Identify which cell holds the provided text, then report its [x, y] central coordinate. 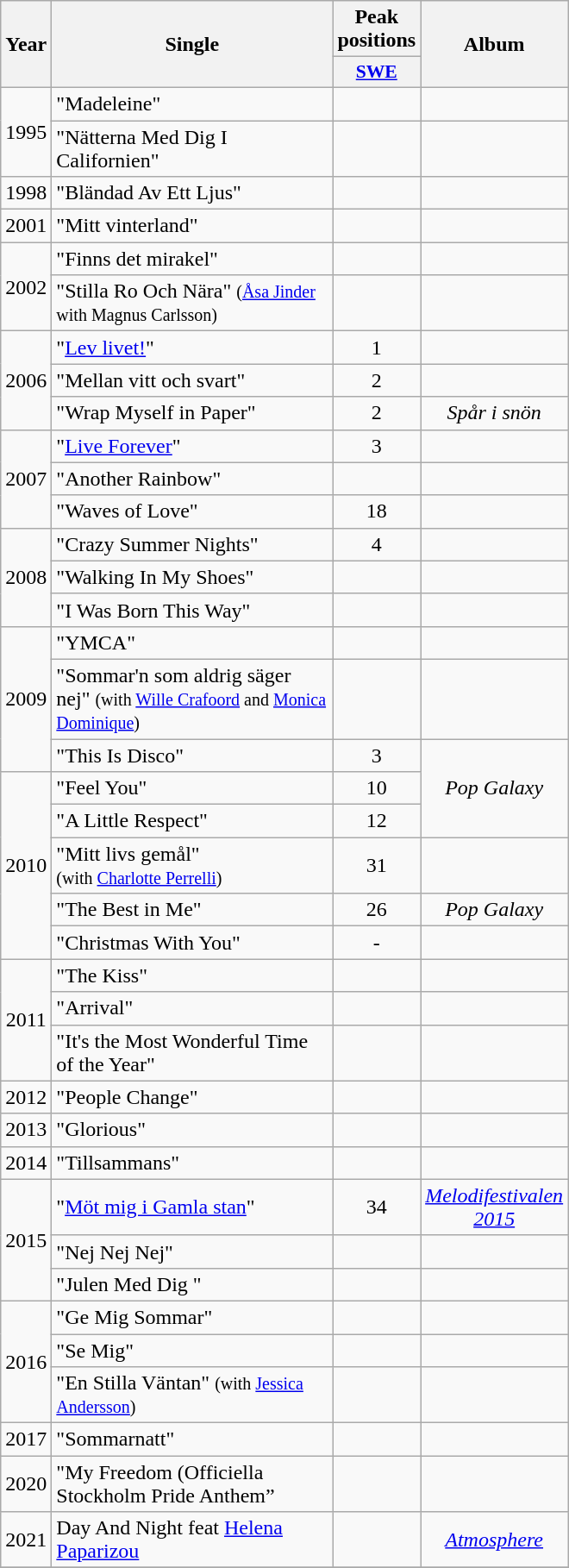
Year [26, 45]
2009 [26, 699]
"Christmas With You" [192, 943]
"Wrap Myself in Paper" [192, 413]
2017 [26, 1439]
"Sommarnatt" [192, 1439]
"Walking In My Shoes" [192, 577]
"Nätterna Med Dig I Californien" [192, 148]
"Se Mig" [192, 1350]
Album [495, 45]
"People Change" [192, 1097]
"YMCA" [192, 643]
"Live Forever" [192, 446]
- [377, 943]
2002 [26, 286]
18 [377, 511]
"It's the Most Wonderful Time of the Year" [192, 1052]
"Möt mig i Gamla stan" [192, 1207]
"Finns det mirakel" [192, 259]
"The Best in Me" [192, 910]
SWE [377, 72]
2001 [26, 226]
"Nej Nej Nej" [192, 1251]
Melodifestivalen 2015 [495, 1207]
"My Freedom (Officiella Stockholm Pride Anthem” [192, 1483]
12 [377, 821]
1995 [26, 131]
"Madeleine" [192, 103]
"Mitt vinterland" [192, 226]
31 [377, 866]
"Glorious" [192, 1130]
"En Stilla Väntan" (with Jessica Andersson) [192, 1396]
Day And Night feat Helena Paparizou [192, 1540]
1998 [26, 193]
"The Kiss" [192, 975]
"Mellan vitt och svart" [192, 380]
2011 [26, 1019]
"Lev livet!" [192, 348]
"Arrival" [192, 1008]
4 [377, 544]
"I Was Born This Way" [192, 610]
2020 [26, 1483]
"Crazy Summer Nights" [192, 544]
Peak positions [377, 29]
Spår i snön [495, 413]
"A Little Respect" [192, 821]
2008 [26, 577]
"Another Rainbow" [192, 479]
"Stilla Ro Och Nära" (Åsa Jinder with Magnus Carlsson) [192, 304]
2007 [26, 479]
"Sommar'n som aldrig säger nej" (with Wille Crafoord and Monica Dominique) [192, 699]
"Ge Mig Sommar" [192, 1317]
"This Is Disco" [192, 755]
2016 [26, 1361]
"Waves of Love" [192, 511]
2013 [26, 1130]
"Mitt livs gemål" (with Charlotte Perrelli) [192, 866]
26 [377, 910]
Single [192, 45]
2021 [26, 1540]
2012 [26, 1097]
34 [377, 1207]
2015 [26, 1240]
"Feel You" [192, 788]
"Tillsammans" [192, 1163]
2014 [26, 1163]
1 [377, 348]
"Julen Med Dig " [192, 1284]
2010 [26, 866]
"Bländad Av Ett Ljus" [192, 193]
Atmosphere [495, 1540]
2006 [26, 380]
10 [377, 788]
